For the text-containing cell, return its midpoint in [X, Y] coordinate format. 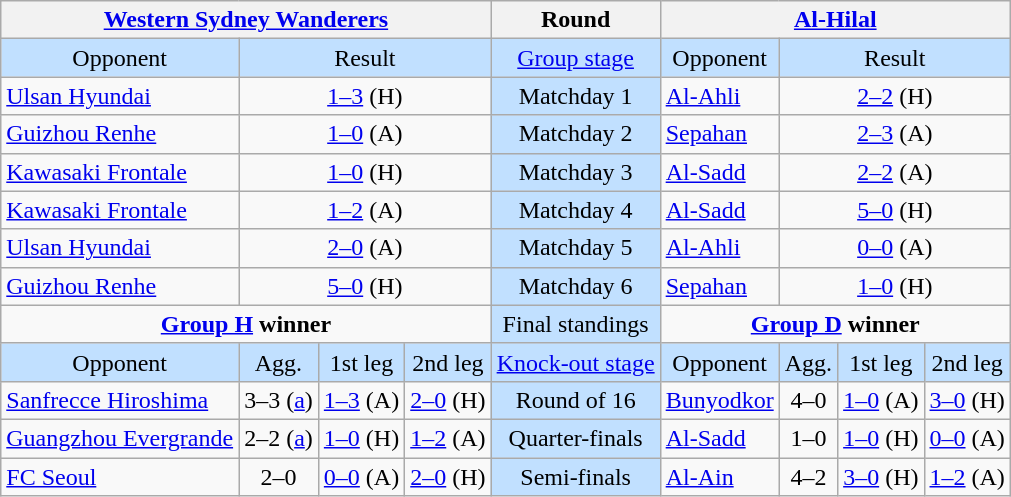
Matchday 4 [576, 210]
1–0 [808, 438]
Final standings [576, 324]
4–2 [808, 477]
Round [576, 20]
Bunyodkor [720, 400]
Group H winner [246, 324]
Group stage [576, 58]
2–0 [279, 477]
Sanfrecce Hiroshima [120, 400]
2–3 (A) [894, 134]
Matchday 5 [576, 248]
Western Sydney Wanderers [246, 20]
Group D winner [835, 324]
Matchday 2 [576, 134]
Quarter-finals [576, 438]
Round of 16 [576, 400]
2–2 (A) [894, 172]
2–0 (A) [365, 248]
Matchday 6 [576, 286]
3–3 (a) [279, 400]
4–0 [808, 400]
Knock-out stage [576, 362]
Semi-finals [576, 477]
Matchday 1 [576, 96]
Al-Ain [720, 477]
1–3 (A) [361, 400]
Al-Hilal [835, 20]
Matchday 3 [576, 172]
1–3 (H) [365, 96]
FC Seoul [120, 477]
2–2 (a) [279, 438]
2–2 (H) [894, 96]
Guangzhou Evergrande [120, 438]
